Output the (X, Y) coordinate of the center of the cell containing the given text.  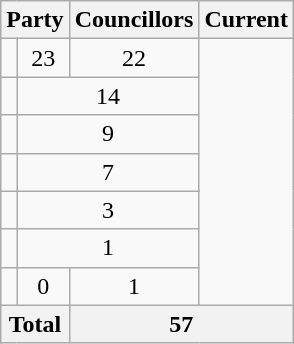
3 (108, 210)
Total (35, 324)
Current (246, 20)
0 (43, 286)
22 (134, 58)
9 (108, 134)
7 (108, 172)
23 (43, 58)
57 (181, 324)
Party (35, 20)
14 (108, 96)
Councillors (134, 20)
